Extract the (x, y) coordinate from the center of the cell holding the provided text.  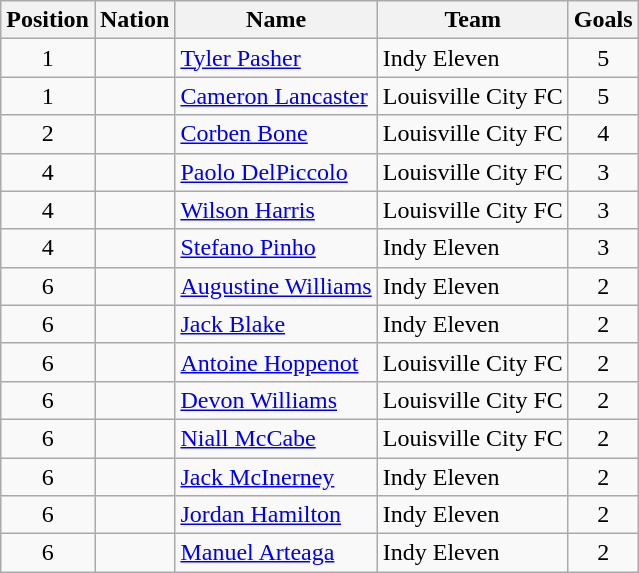
Manuel Arteaga (276, 553)
Goals (603, 20)
Nation (134, 20)
Jordan Hamilton (276, 515)
Corben Bone (276, 134)
Jack Blake (276, 324)
Antoine Hoppenot (276, 362)
Niall McCabe (276, 438)
Stefano Pinho (276, 248)
Team (472, 20)
Wilson Harris (276, 210)
Position (48, 20)
Tyler Pasher (276, 58)
Devon Williams (276, 400)
Name (276, 20)
Paolo DelPiccolo (276, 172)
Augustine Williams (276, 286)
Cameron Lancaster (276, 96)
Jack McInerney (276, 477)
